Search for the cell housing the specified text and yield its [X, Y] center coordinate. 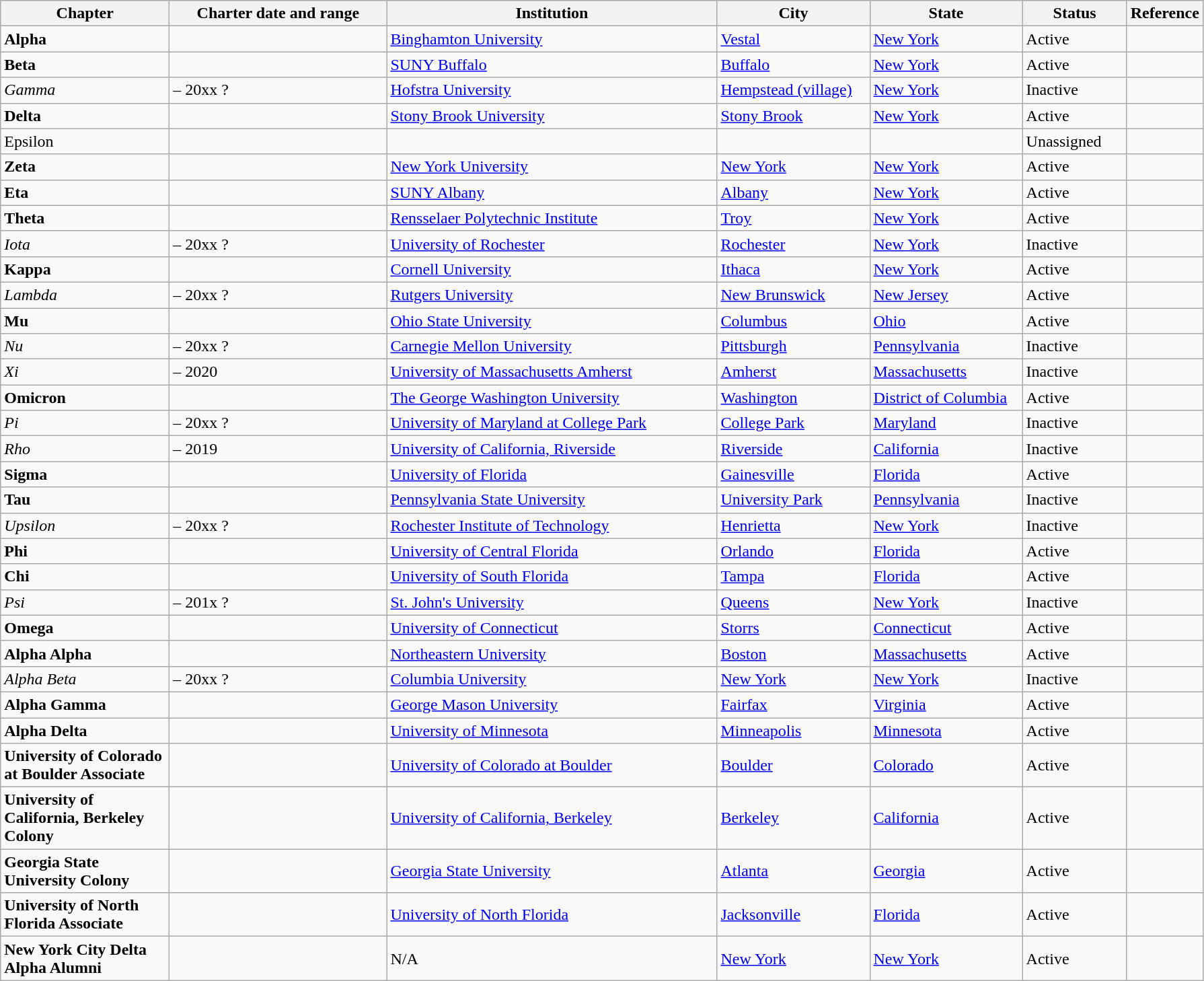
District of Columbia [946, 398]
Eta [85, 192]
The George Washington University [552, 398]
Northeastern University [552, 653]
Phi [85, 551]
Alpha [85, 39]
Upsilon [85, 525]
University of North Florida [552, 915]
SUNY Albany [552, 192]
Pennsylvania State University [552, 500]
Alpha Alpha [85, 653]
Virginia [946, 704]
Rochester [794, 244]
Storrs [794, 628]
Hofstra University [552, 90]
University of California, Berkeley Colony [85, 818]
Chapter [85, 13]
Albany [794, 192]
Rensselaer Polytechnic Institute [552, 218]
Colorado [946, 766]
Columbia University [552, 679]
Ohio State University [552, 321]
Binghamton University [552, 39]
University of Colorado at Boulder [552, 766]
Jacksonville [794, 915]
Omega [85, 628]
Stony Brook University [552, 116]
Maryland [946, 423]
– 201x ? [278, 602]
Stony Brook [794, 116]
Connecticut [946, 628]
St. John's University [552, 602]
Hempstead (village) [794, 90]
Mu [85, 321]
New Brunswick [794, 295]
New Jersey [946, 295]
Iota [85, 244]
Georgia [946, 871]
Zeta [85, 167]
City [794, 13]
Berkeley [794, 818]
Gainesville [794, 474]
New York City Delta Alpha Alumni [85, 958]
University of South Florida [552, 577]
Carnegie Mellon University [552, 347]
Chi [85, 577]
– 2020 [278, 372]
Henrietta [794, 525]
Pittsburgh [794, 347]
Boston [794, 653]
Washington [794, 398]
Vestal [794, 39]
University of Minnesota [552, 730]
Institution [552, 13]
Amherst [794, 372]
Psi [85, 602]
George Mason University [552, 704]
Tampa [794, 577]
State [946, 13]
Alpha Delta [85, 730]
Kappa [85, 269]
Ithaca [794, 269]
Alpha Gamma [85, 704]
Unassigned [1075, 141]
Orlando [794, 551]
Georgia State University [552, 871]
University of California, Berkeley [552, 818]
Theta [85, 218]
Minnesota [946, 730]
University of Rochester [552, 244]
Rho [85, 449]
Beta [85, 65]
Minneapolis [794, 730]
N/A [552, 958]
Fairfax [794, 704]
Delta [85, 116]
Boulder [794, 766]
University of Maryland at College Park [552, 423]
Rochester Institute of Technology [552, 525]
Ohio [946, 321]
University of Massachusetts Amherst [552, 372]
College Park [794, 423]
University of Central Florida [552, 551]
New York University [552, 167]
University Park [794, 500]
University of Colorado at Boulder Associate [85, 766]
Georgia State University Colony [85, 871]
Queens [794, 602]
Tau [85, 500]
Troy [794, 218]
Rutgers University [552, 295]
Reference [1165, 13]
University of Connecticut [552, 628]
Pi [85, 423]
Epsilon [85, 141]
University of North Florida Associate [85, 915]
Lambda [85, 295]
Xi [85, 372]
University of California, Riverside [552, 449]
Status [1075, 13]
Buffalo [794, 65]
Charter date and range [278, 13]
SUNY Buffalo [552, 65]
University of Florida [552, 474]
Sigma [85, 474]
Nu [85, 347]
Columbus [794, 321]
Gamma [85, 90]
Omicron [85, 398]
Riverside [794, 449]
Atlanta [794, 871]
Alpha Beta [85, 679]
– 2019 [278, 449]
Cornell University [552, 269]
